Scan for the cell matching the given text and deliver its [X, Y] coordinate at center. 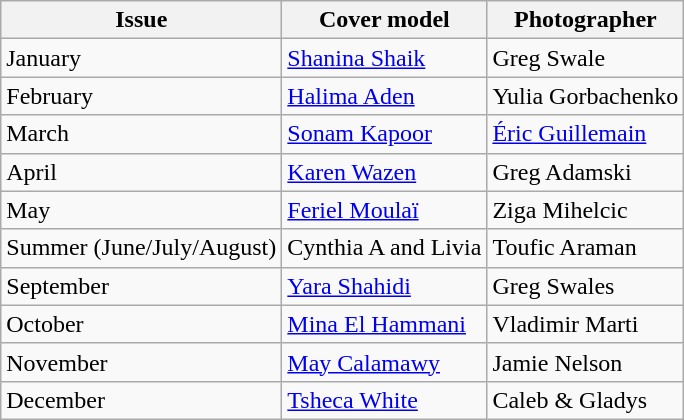
January [142, 58]
Shanina Shaik [384, 58]
Yulia Gorbachenko [586, 96]
Greg Swale [586, 58]
Vladimir Marti [586, 324]
Feriel Moulaï [384, 210]
Mina El Hammani [384, 324]
September [142, 286]
Sonam Kapoor [384, 134]
Halima Aden [384, 96]
February [142, 96]
Photographer [586, 20]
Issue [142, 20]
Cynthia A and Livia [384, 248]
Greg Adamski [586, 172]
December [142, 400]
Tsheca White [384, 400]
May [142, 210]
Cover model [384, 20]
March [142, 134]
Jamie Nelson [586, 362]
May Calamawy [384, 362]
Greg Swales [586, 286]
Ziga Mihelcic [586, 210]
October [142, 324]
Éric Guillemain [586, 134]
Yara Shahidi [384, 286]
Summer (June/July/August) [142, 248]
April [142, 172]
Toufic Araman [586, 248]
November [142, 362]
Caleb & Gladys [586, 400]
Karen Wazen [384, 172]
